Output the [x, y] coordinate of the center of the cell containing the given text.  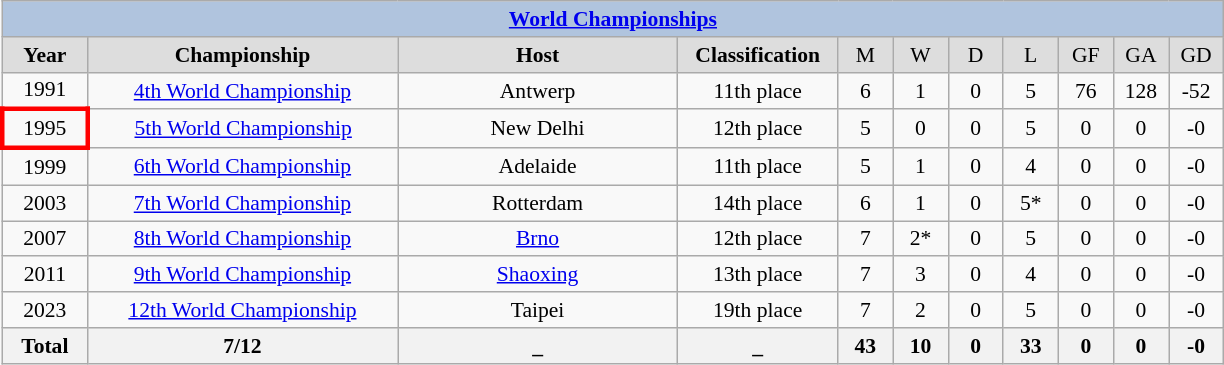
8th World Championship [242, 239]
GF [1086, 55]
Classification [758, 55]
9th World Championship [242, 275]
14th place [758, 203]
L [1030, 55]
6th World Championship [242, 166]
12th World Championship [242, 310]
W [920, 55]
1995 [44, 130]
GA [1140, 55]
19th place [758, 310]
Taipei [538, 310]
2023 [44, 310]
Host [538, 55]
5* [1030, 203]
Antwerp [538, 90]
New Delhi [538, 130]
Shaoxing [538, 275]
7th World Championship [242, 203]
1991 [44, 90]
Year [44, 55]
76 [1086, 90]
7/12 [242, 346]
M [866, 55]
1999 [44, 166]
2* [920, 239]
Brno [538, 239]
128 [1140, 90]
World Championships [612, 19]
-52 [1196, 90]
2 [920, 310]
10 [920, 346]
3 [920, 275]
13th place [758, 275]
2011 [44, 275]
Total [44, 346]
2003 [44, 203]
5th World Championship [242, 130]
4th World Championship [242, 90]
2007 [44, 239]
D [976, 55]
Championship [242, 55]
33 [1030, 346]
GD [1196, 55]
43 [866, 346]
Rotterdam [538, 203]
Adelaide [538, 166]
